Capture the cell that displays the provided text and extract its [x, y] central coordinate. 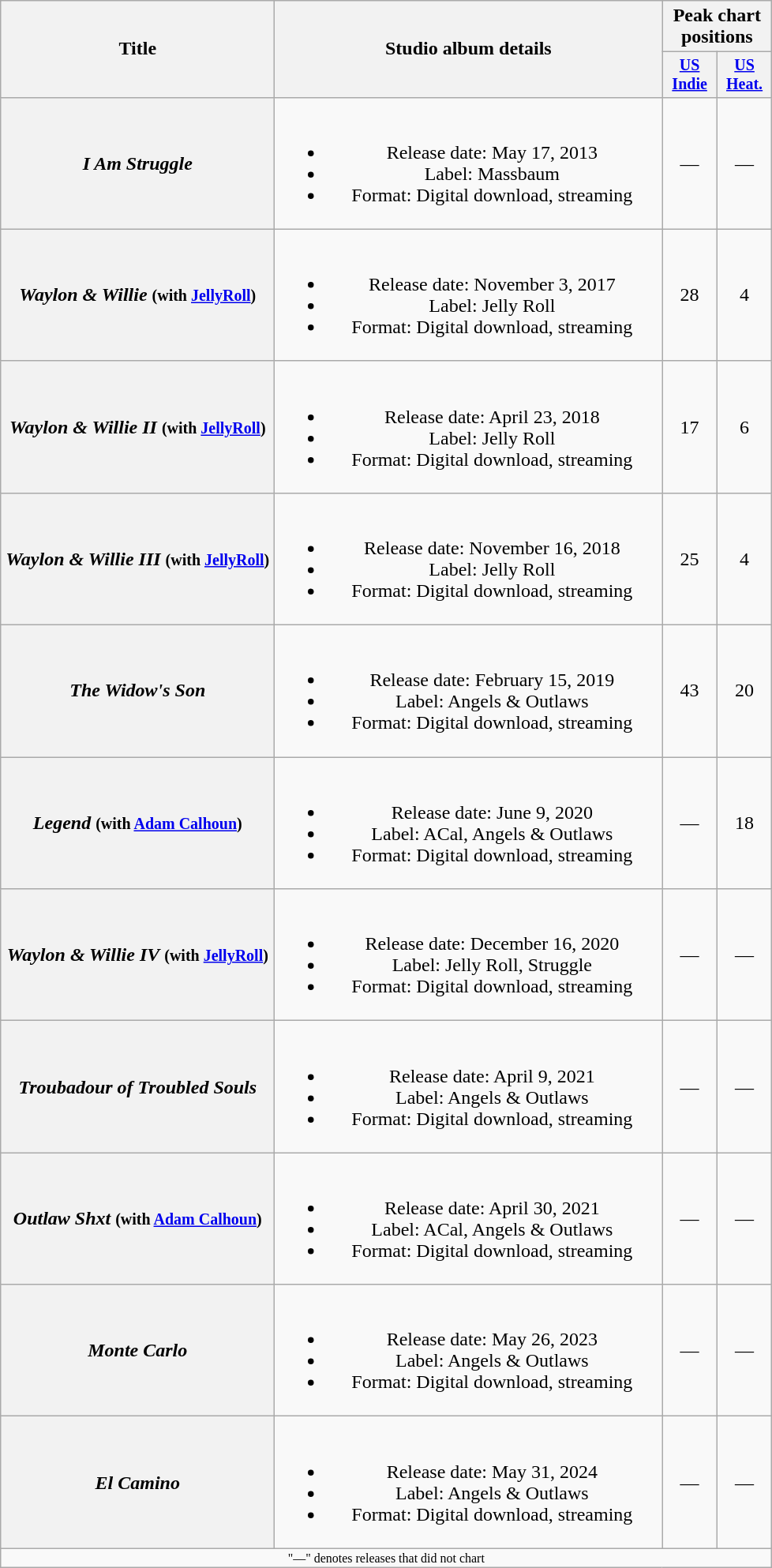
Release date: May 26, 2023Label: Angels & OutlawsFormat: Digital download, streaming [469, 1350]
Release date: May 17, 2013Label: MassbaumFormat: Digital download, streaming [469, 163]
43 [690, 692]
Waylon & Willie IV (with JellyRoll) [137, 955]
25 [690, 559]
USHeat. [744, 74]
Release date: April 9, 2021Label: Angels & OutlawsFormat: Digital download, streaming [469, 1086]
Troubadour of Troubled Souls [137, 1086]
Release date: February 15, 2019Label: Angels & OutlawsFormat: Digital download, streaming [469, 692]
Release date: April 30, 2021Label: ACal, Angels & OutlawsFormat: Digital download, streaming [469, 1219]
Release date: November 16, 2018Label: Jelly RollFormat: Digital download, streaming [469, 559]
Monte Carlo [137, 1350]
Studio album details [469, 49]
USIndie [690, 74]
Title [137, 49]
6 [744, 426]
Legend (with Adam Calhoun) [137, 823]
Peak chart positions [717, 27]
18 [744, 823]
I Am Struggle [137, 163]
Waylon & Willie II (with JellyRoll) [137, 426]
17 [690, 426]
The Widow's Son [137, 692]
Release date: April 23, 2018Label: Jelly RollFormat: Digital download, streaming [469, 426]
Waylon & Willie (with JellyRoll) [137, 295]
Release date: June 9, 2020Label: ACal, Angels & OutlawsFormat: Digital download, streaming [469, 823]
Release date: May 31, 2024Label: Angels & OutlawsFormat: Digital download, streaming [469, 1483]
28 [690, 295]
Waylon & Willie III (with JellyRoll) [137, 559]
"—" denotes releases that did not chart [387, 1558]
El Camino [137, 1483]
20 [744, 692]
Release date: December 16, 2020Label: Jelly Roll, StruggleFormat: Digital download, streaming [469, 955]
Release date: November 3, 2017Label: Jelly RollFormat: Digital download, streaming [469, 295]
Outlaw Shxt (with Adam Calhoun) [137, 1219]
